Extract the (x, y) coordinate from the center of the cell holding the provided text.  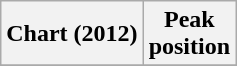
Peakposition (189, 34)
Chart (2012) (72, 34)
